Find where the given text appears and provide that cell's center as [X, Y] coordinate. 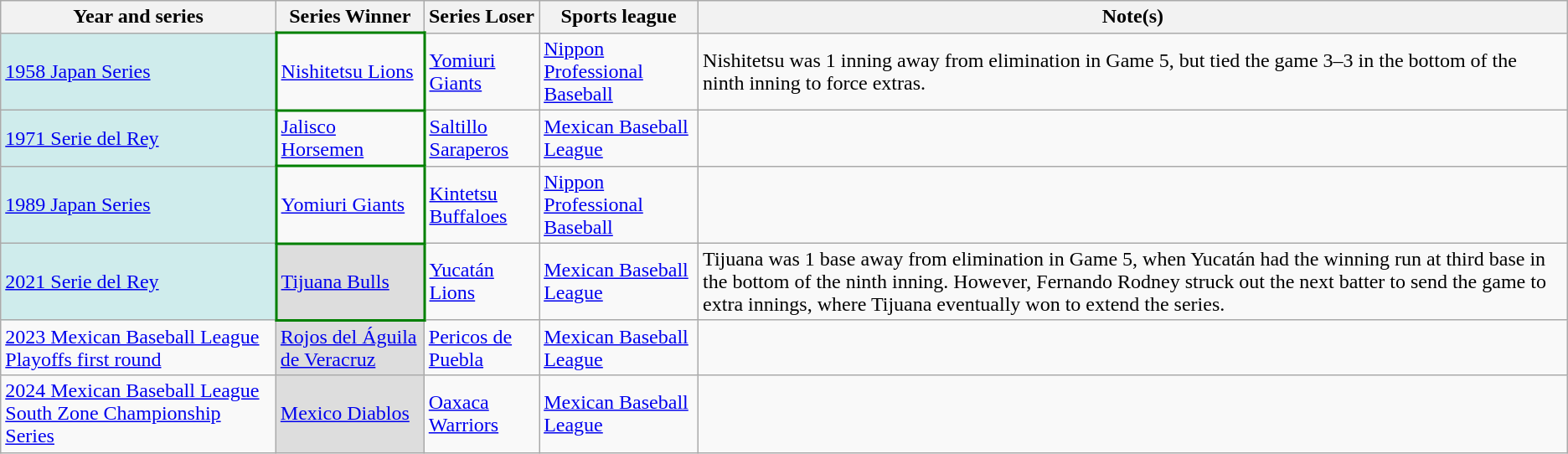
Tijuana Bulls [350, 281]
Sports league [619, 17]
Series Loser [481, 17]
Year and series [139, 17]
1958 Japan Series [139, 72]
Mexico Diablos [350, 414]
Nishitetsu was 1 inning away from elimination in Game 5, but tied the game 3–3 in the bottom of the ninth inning to force extras. [1133, 72]
Note(s) [1133, 17]
Rojos del Águila de Veracruz [350, 348]
1971 Serie del Rey [139, 139]
Nishitetsu Lions [350, 72]
1989 Japan Series [139, 204]
Saltillo Saraperos [481, 139]
Kintetsu Buffaloes [481, 204]
Oaxaca Warriors [481, 414]
Series Winner [350, 17]
Jalisco Horsemen [350, 139]
Yucatán Lions [481, 281]
2024 Mexican Baseball League South Zone Championship Series [139, 414]
2023 Mexican Baseball League Playoffs first round [139, 348]
2021 Serie del Rey [139, 281]
Pericos de Puebla [481, 348]
